From the cell containing the given text, extract its center point as [x, y] coordinate. 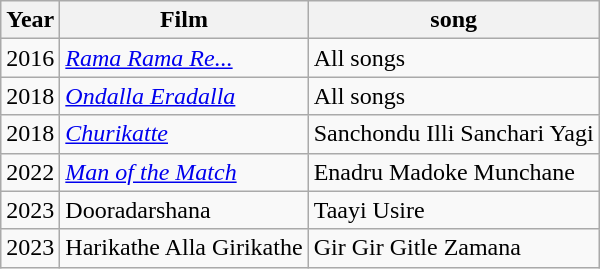
Sanchondu Illi Sanchari Yagi [454, 134]
Taayi Usire [454, 210]
Man of the Match [184, 172]
Rama Rama Re... [184, 58]
Enadru Madoke Munchane [454, 172]
song [454, 20]
Ondalla Eradalla [184, 96]
Year [30, 20]
2022 [30, 172]
2016 [30, 58]
Churikatte [184, 134]
Harikathe Alla Girikathe [184, 248]
Dooradarshana [184, 210]
Film [184, 20]
Gir Gir Gitle Zamana [454, 248]
